Scan for the cell matching the given text and deliver its [X, Y] coordinate at center. 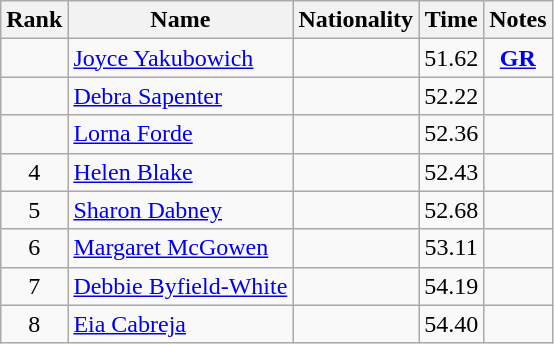
Margaret McGowen [180, 248]
Debra Sapenter [180, 96]
54.19 [452, 286]
6 [34, 248]
52.36 [452, 134]
Joyce Yakubowich [180, 58]
Time [452, 20]
Rank [34, 20]
Debbie Byfield-White [180, 286]
Nationality [356, 20]
8 [34, 324]
52.43 [452, 172]
51.62 [452, 58]
Sharon Dabney [180, 210]
54.40 [452, 324]
Name [180, 20]
Helen Blake [180, 172]
Lorna Forde [180, 134]
52.68 [452, 210]
Eia Cabreja [180, 324]
7 [34, 286]
Notes [518, 20]
52.22 [452, 96]
53.11 [452, 248]
GR [518, 58]
5 [34, 210]
4 [34, 172]
